Output the [X, Y] coordinate of the center of the cell containing the given text.  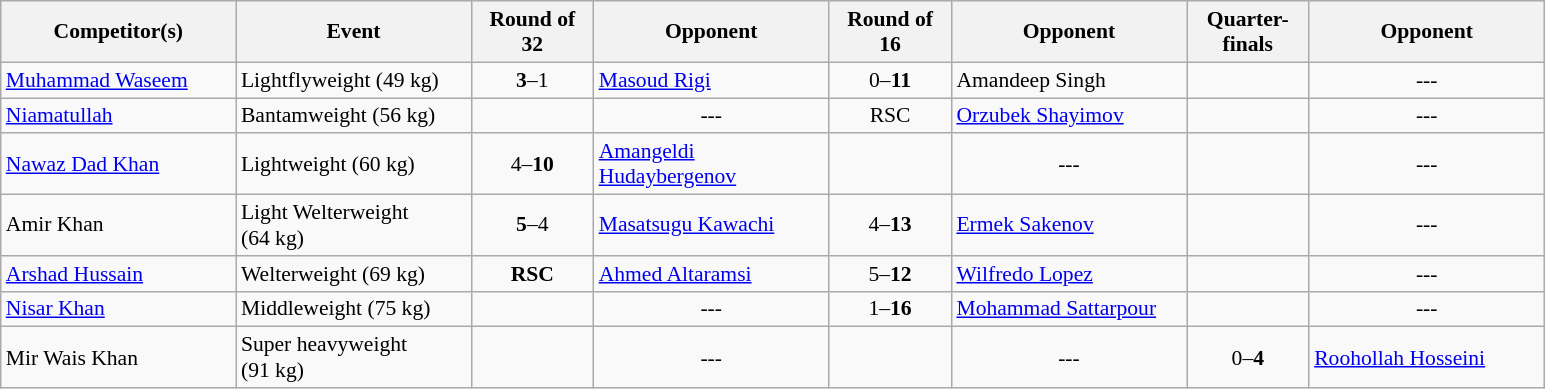
Lightflyweight (49 kg) [354, 80]
Niamatullah [118, 116]
Wilfredo Lopez [1068, 274]
4–13 [890, 226]
Competitor(s) [118, 32]
Quarter-finals [1248, 32]
1–16 [890, 309]
4–10 [532, 164]
5–4 [532, 226]
Roohollah Hosseini [1426, 358]
Ermek Sakenov [1068, 226]
Middleweight (75 kg) [354, 309]
Light Welterweight (64 kg) [354, 226]
Nawaz Dad Khan [118, 164]
Bantamweight (56 kg) [354, 116]
Round of 16 [890, 32]
Muhammad Waseem [118, 80]
Welterweight (69 kg) [354, 274]
Event [354, 32]
Amangeldi Hudaybergenov [712, 164]
Ahmed Altaramsi [712, 274]
0–4 [1248, 358]
Masatsugu Kawachi [712, 226]
Mir Wais Khan [118, 358]
Lightweight (60 kg) [354, 164]
Orzubek Shayimov [1068, 116]
Masoud Rigi [712, 80]
Mohammad Sattarpour [1068, 309]
Super heavyweight (91 kg) [354, 358]
Amir Khan [118, 226]
Round of 32 [532, 32]
Amandeep Singh [1068, 80]
3–1 [532, 80]
0–11 [890, 80]
5–12 [890, 274]
Arshad Hussain [118, 274]
Nisar Khan [118, 309]
